Capture the cell that displays the provided text and extract its [X, Y] central coordinate. 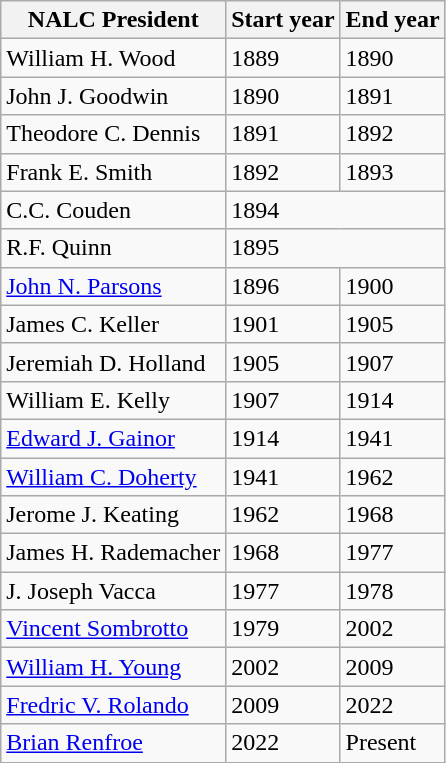
1895 [336, 248]
John N. Parsons [114, 286]
Edward J. Gainor [114, 438]
1889 [283, 58]
1893 [392, 172]
1894 [336, 210]
R.F. Quinn [114, 248]
1979 [283, 629]
William H. Young [114, 667]
1896 [283, 286]
James C. Keller [114, 324]
NALC President [114, 20]
End year [392, 20]
William H. Wood [114, 58]
Fredric V. Rolando [114, 705]
Vincent Sombrotto [114, 629]
J. Joseph Vacca [114, 591]
Frank E. Smith [114, 172]
Brian Renfroe [114, 743]
James H. Rademacher [114, 553]
1978 [392, 591]
1900 [392, 286]
C.C. Couden [114, 210]
Present [392, 743]
1901 [283, 324]
Jerome J. Keating [114, 515]
William C. Doherty [114, 477]
Jeremiah D. Holland [114, 362]
William E. Kelly [114, 400]
Theodore C. Dennis [114, 134]
Start year [283, 20]
John J. Goodwin [114, 96]
